Locate the cell with the specified text and output its [X, Y] center coordinate. 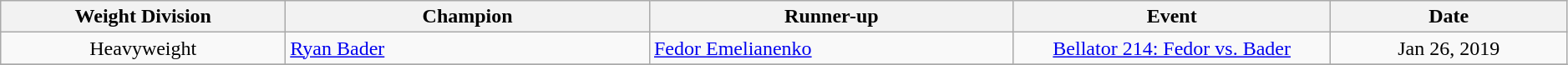
Champion [468, 17]
Event [1171, 17]
Runner-up [831, 17]
Jan 26, 2019 [1449, 48]
Ryan Bader [468, 48]
Bellator 214: Fedor vs. Bader [1171, 48]
Weight Division [144, 17]
Fedor Emelianenko [831, 48]
Heavyweight [144, 48]
Date [1449, 17]
